Provide the [X, Y] coordinate of the cell's center where the given text is located.  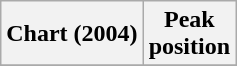
Chart (2004) [72, 34]
Peakposition [189, 34]
